Scan for the cell matching the given text and deliver its [x, y] coordinate at center. 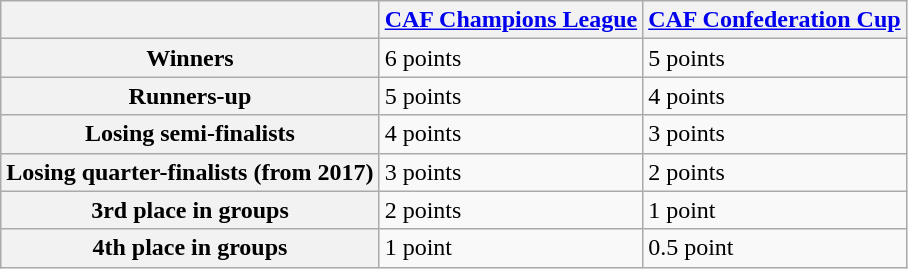
6 points [511, 58]
4th place in groups [190, 248]
3rd place in groups [190, 210]
Losing quarter-finalists (from 2017) [190, 172]
Runners-up [190, 96]
CAF Champions League [511, 20]
Winners [190, 58]
Losing semi-finalists [190, 134]
CAF Confederation Cup [775, 20]
0.5 point [775, 248]
